Find where the given text appears and provide that cell's center as [X, Y] coordinate. 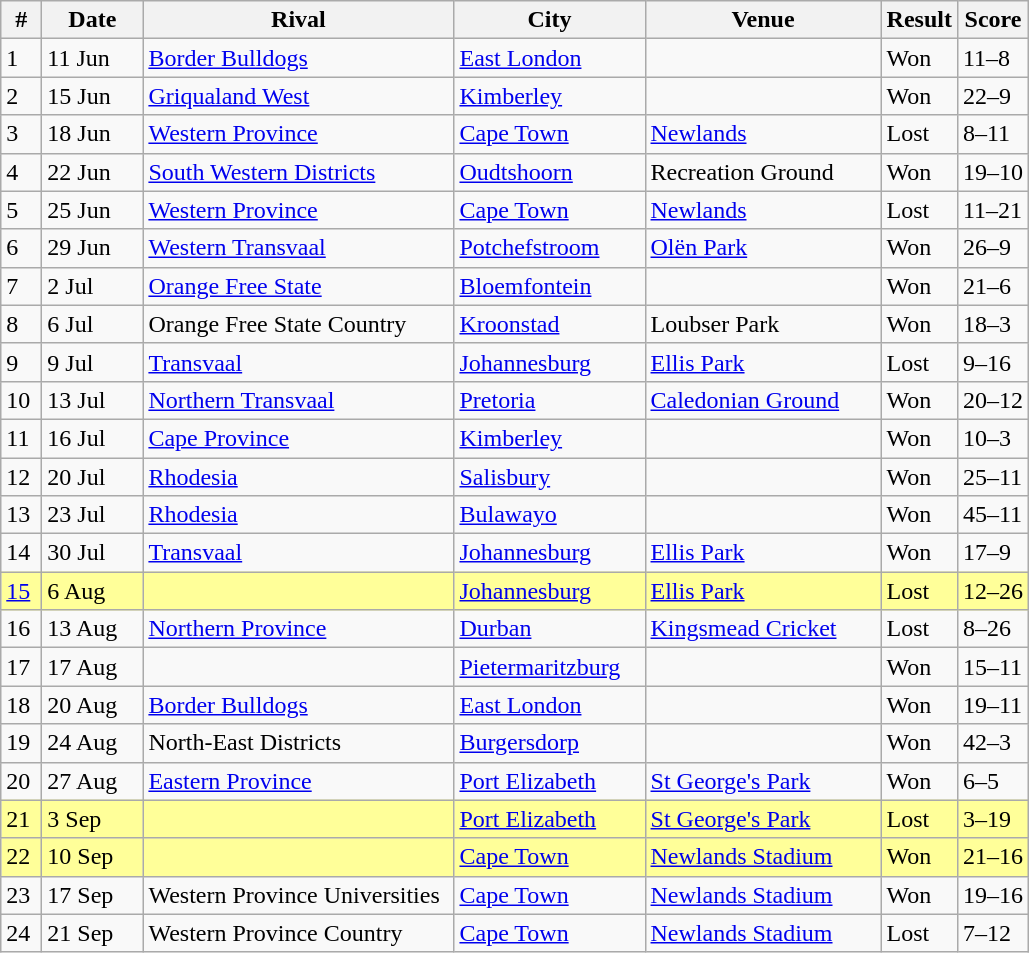
6 Aug [92, 591]
North-East Districts [298, 743]
Rival [298, 20]
Potchefstroom [550, 248]
7 [22, 286]
45–11 [992, 515]
17 [22, 667]
Bulawayo [550, 515]
South Western Districts [298, 172]
15–11 [992, 667]
Date [92, 20]
10 [22, 400]
Venue [763, 20]
Northern Transvaal [298, 400]
14 [22, 553]
25–11 [992, 477]
18 [22, 705]
9 Jul [92, 362]
18 Jun [92, 134]
Caledonian Ground [763, 400]
Oudtshoorn [550, 172]
19 [22, 743]
21–16 [992, 857]
Cape Province [298, 438]
6–5 [992, 781]
17 Aug [92, 667]
3–19 [992, 819]
10 Sep [92, 857]
Griqualand West [298, 96]
26–9 [992, 248]
20 Jul [92, 477]
13 Jul [92, 400]
Result [919, 20]
5 [22, 210]
Durban [550, 629]
Loubser Park [763, 324]
Western Transvaal [298, 248]
8–11 [992, 134]
Northern Province [298, 629]
22–9 [992, 96]
27 Aug [92, 781]
18–3 [992, 324]
20 [22, 781]
22 [22, 857]
11–8 [992, 58]
Burgersdorp [550, 743]
21–6 [992, 286]
21 [22, 819]
24 [22, 933]
12 [22, 477]
Kroonstad [550, 324]
16 [22, 629]
25 Jun [92, 210]
9–16 [992, 362]
13 [22, 515]
Score [992, 20]
2 [22, 96]
11–21 [992, 210]
3 [22, 134]
Orange Free State Country [298, 324]
Recreation Ground [763, 172]
8 [22, 324]
6 [22, 248]
21 Sep [92, 933]
22 Jun [92, 172]
12–26 [992, 591]
Pietermaritzburg [550, 667]
7–12 [992, 933]
Kingsmead Cricket [763, 629]
20–12 [992, 400]
6 Jul [92, 324]
10–3 [992, 438]
16 Jul [92, 438]
23 Jul [92, 515]
Bloemfontein [550, 286]
# [22, 20]
3 Sep [92, 819]
Salisbury [550, 477]
24 Aug [92, 743]
11 [22, 438]
2 Jul [92, 286]
42–3 [992, 743]
4 [22, 172]
City [550, 20]
15 [22, 591]
Pretoria [550, 400]
30 Jul [92, 553]
17 Sep [92, 895]
20 Aug [92, 705]
1 [22, 58]
Olën Park [763, 248]
19–16 [992, 895]
29 Jun [92, 248]
9 [22, 362]
Orange Free State [298, 286]
11 Jun [92, 58]
17–9 [992, 553]
23 [22, 895]
8–26 [992, 629]
15 Jun [92, 96]
19–10 [992, 172]
Western Province Country [298, 933]
19–11 [992, 705]
Eastern Province [298, 781]
13 Aug [92, 629]
Western Province Universities [298, 895]
